Return the [X, Y] coordinate for the center point of the cell that contains the specified text.  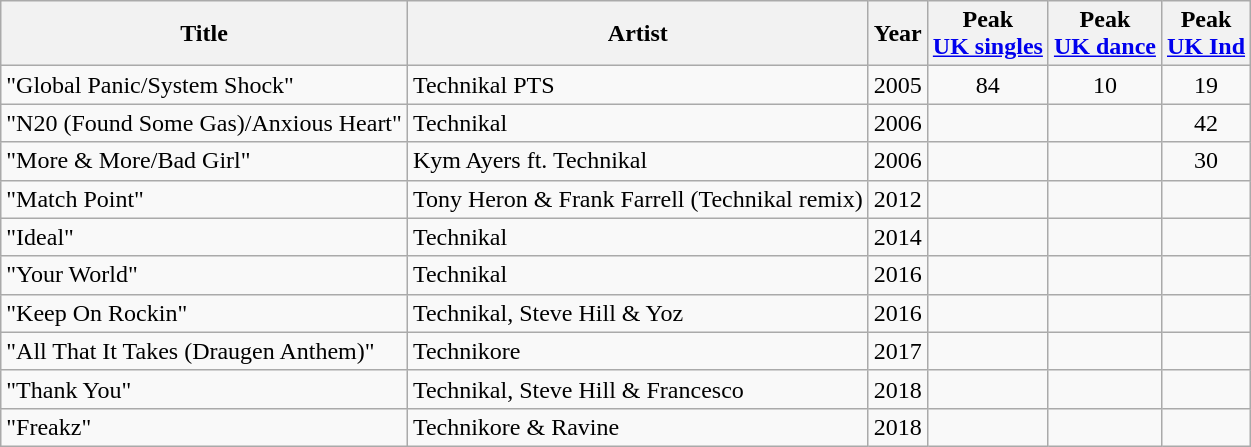
"Keep On Rockin" [204, 313]
Title [204, 34]
"N20 (Found Some Gas)/Anxious Heart" [204, 123]
Tony Heron & Frank Farrell (Technikal remix) [638, 199]
Technikal, Steve Hill & Yoz [638, 313]
42 [1206, 123]
PeakUK Ind [1206, 34]
Kym Ayers ft. Technikal [638, 161]
Year [898, 34]
"Match Point" [204, 199]
10 [1104, 85]
Technikore [638, 351]
Artist [638, 34]
"Ideal" [204, 237]
"Thank You" [204, 389]
2012 [898, 199]
30 [1206, 161]
"Freakz" [204, 427]
"Your World" [204, 275]
Technikal PTS [638, 85]
2005 [898, 85]
PeakUK singles [988, 34]
"Global Panic/System Shock" [204, 85]
Technikal, Steve Hill & Francesco [638, 389]
2014 [898, 237]
"All That It Takes (Draugen Anthem)" [204, 351]
84 [988, 85]
19 [1206, 85]
Technikore & Ravine [638, 427]
2017 [898, 351]
"More & More/Bad Girl" [204, 161]
PeakUK dance [1104, 34]
